Locate the cell with the specified text and output its [X, Y] center coordinate. 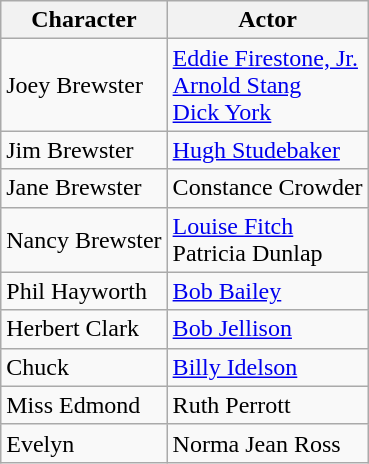
Billy Idelson [268, 367]
Hugh Studebaker [268, 150]
Jane Brewster [84, 188]
Bob Bailey [268, 291]
Herbert Clark [84, 329]
Ruth Perrott [268, 405]
Eddie Firestone, Jr.Arnold StangDick York [268, 85]
Chuck [84, 367]
Miss Edmond [84, 405]
Phil Hayworth [84, 291]
Nancy Brewster [84, 240]
Constance Crowder [268, 188]
Jim Brewster [84, 150]
Evelyn [84, 443]
Actor [268, 20]
Character [84, 20]
Louise FitchPatricia Dunlap [268, 240]
Joey Brewster [84, 85]
Norma Jean Ross [268, 443]
Bob Jellison [268, 329]
